Capture the cell that displays the provided text and extract its (X, Y) central coordinate. 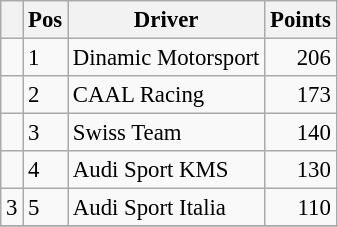
1 (46, 58)
Dinamic Motorsport (166, 58)
4 (46, 170)
5 (46, 208)
130 (300, 170)
140 (300, 133)
Audi Sport KMS (166, 170)
Driver (166, 20)
Audi Sport Italia (166, 208)
CAAL Racing (166, 95)
2 (46, 95)
173 (300, 95)
110 (300, 208)
Points (300, 20)
206 (300, 58)
Pos (46, 20)
Swiss Team (166, 133)
